Provide the [x, y] coordinate of the cell's center where the given text is located.  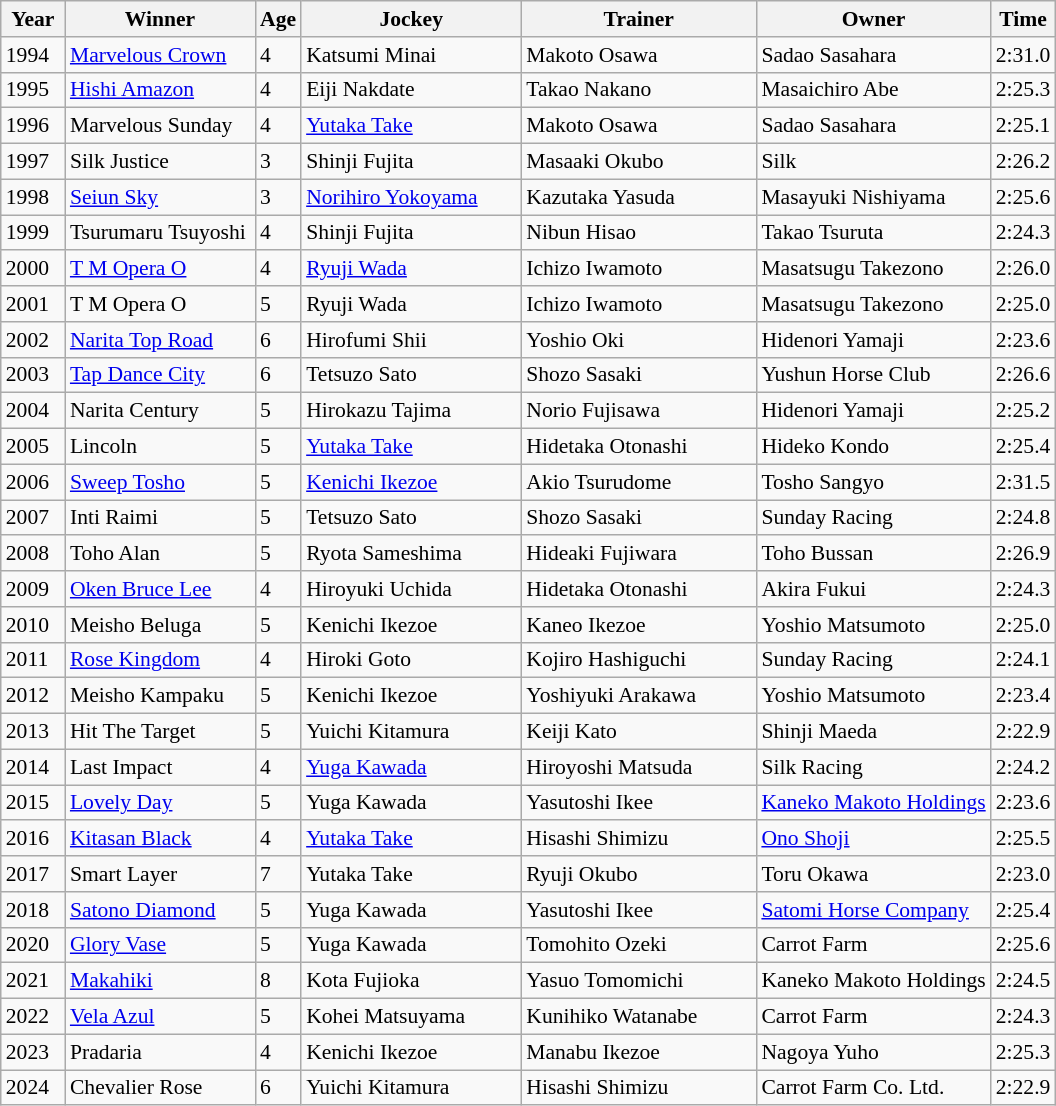
Oken Bruce Lee [160, 589]
Toho Bussan [873, 554]
2008 [33, 554]
Toru Okawa [873, 874]
Hit The Target [160, 732]
2:23.4 [1024, 696]
2007 [33, 518]
Marvelous Sunday [160, 126]
2016 [33, 839]
Yoshio Oki [638, 340]
2:25.1 [1024, 126]
Last Impact [160, 767]
Nagoya Yuho [873, 1052]
Seiun Sky [160, 197]
2:31.0 [1024, 55]
Time [1024, 19]
Hishi Amazon [160, 90]
2012 [33, 696]
Kunihiko Watanabe [638, 1017]
7 [278, 874]
Hiroki Goto [411, 660]
Tsurumaru Tsuyoshi [160, 233]
Winner [160, 19]
Tap Dance City [160, 375]
Hiroyuki Uchida [411, 589]
2021 [33, 981]
Kazutaka Yasuda [638, 197]
Akira Fukui [873, 589]
2024 [33, 1088]
1995 [33, 90]
Tosho Sangyo [873, 482]
Carrot Farm Co. Ltd. [873, 1088]
2018 [33, 910]
Norio Fujisawa [638, 411]
2:25.5 [1024, 839]
Kaneo Ikezoe [638, 625]
Masaichiro Abe [873, 90]
Yasuo Tomomichi [638, 981]
2011 [33, 660]
Ryuji Okubo [638, 874]
Kota Fujioka [411, 981]
Smart Layer [160, 874]
Ono Shoji [873, 839]
Sweep Tosho [160, 482]
2001 [33, 304]
Age [278, 19]
Rose Kingdom [160, 660]
Glory Vase [160, 945]
2004 [33, 411]
Shinji Maeda [873, 732]
Pradaria [160, 1052]
Norihiro Yokoyama [411, 197]
2:24.2 [1024, 767]
2:26.6 [1024, 375]
Tomohito Ozeki [638, 945]
2023 [33, 1052]
2010 [33, 625]
Meisho Beluga [160, 625]
Masaaki Okubo [638, 162]
Takao Nakano [638, 90]
Lovely Day [160, 803]
Lincoln [160, 447]
Year [33, 19]
2005 [33, 447]
2006 [33, 482]
Katsumi Minai [411, 55]
Masayuki Nishiyama [873, 197]
2003 [33, 375]
Takao Tsuruta [873, 233]
Meisho Kampaku [160, 696]
2009 [33, 589]
Trainer [638, 19]
1997 [33, 162]
2020 [33, 945]
Satono Diamond [160, 910]
8 [278, 981]
2022 [33, 1017]
2002 [33, 340]
1994 [33, 55]
Hideko Kondo [873, 447]
Kohei Matsuyama [411, 1017]
1999 [33, 233]
Yoshiyuki Arakawa [638, 696]
Hirofumi Shii [411, 340]
Silk Justice [160, 162]
Hirokazu Tajima [411, 411]
2:24.5 [1024, 981]
Satomi Horse Company [873, 910]
2:26.9 [1024, 554]
2000 [33, 269]
2017 [33, 874]
Vela Azul [160, 1017]
Silk Racing [873, 767]
2:24.1 [1024, 660]
1998 [33, 197]
1996 [33, 126]
2:26.2 [1024, 162]
Nibun Hisao [638, 233]
Hiroyoshi Matsuda [638, 767]
Narita Top Road [160, 340]
Inti Raimi [160, 518]
Jockey [411, 19]
Toho Alan [160, 554]
Akio Tsurudome [638, 482]
2:23.0 [1024, 874]
Kojiro Hashiguchi [638, 660]
2:26.0 [1024, 269]
Manabu Ikezoe [638, 1052]
Keiji Kato [638, 732]
Silk [873, 162]
Owner [873, 19]
Kitasan Black [160, 839]
2:31.5 [1024, 482]
2014 [33, 767]
Ryota Sameshima [411, 554]
2:25.2 [1024, 411]
Hideaki Fujiwara [638, 554]
Narita Century [160, 411]
2015 [33, 803]
Eiji Nakdate [411, 90]
Makahiki [160, 981]
2013 [33, 732]
2:24.8 [1024, 518]
Yushun Horse Club [873, 375]
Marvelous Crown [160, 55]
Chevalier Rose [160, 1088]
